Detect which cell encompasses the target text, then output its [x, y] center coordinate. 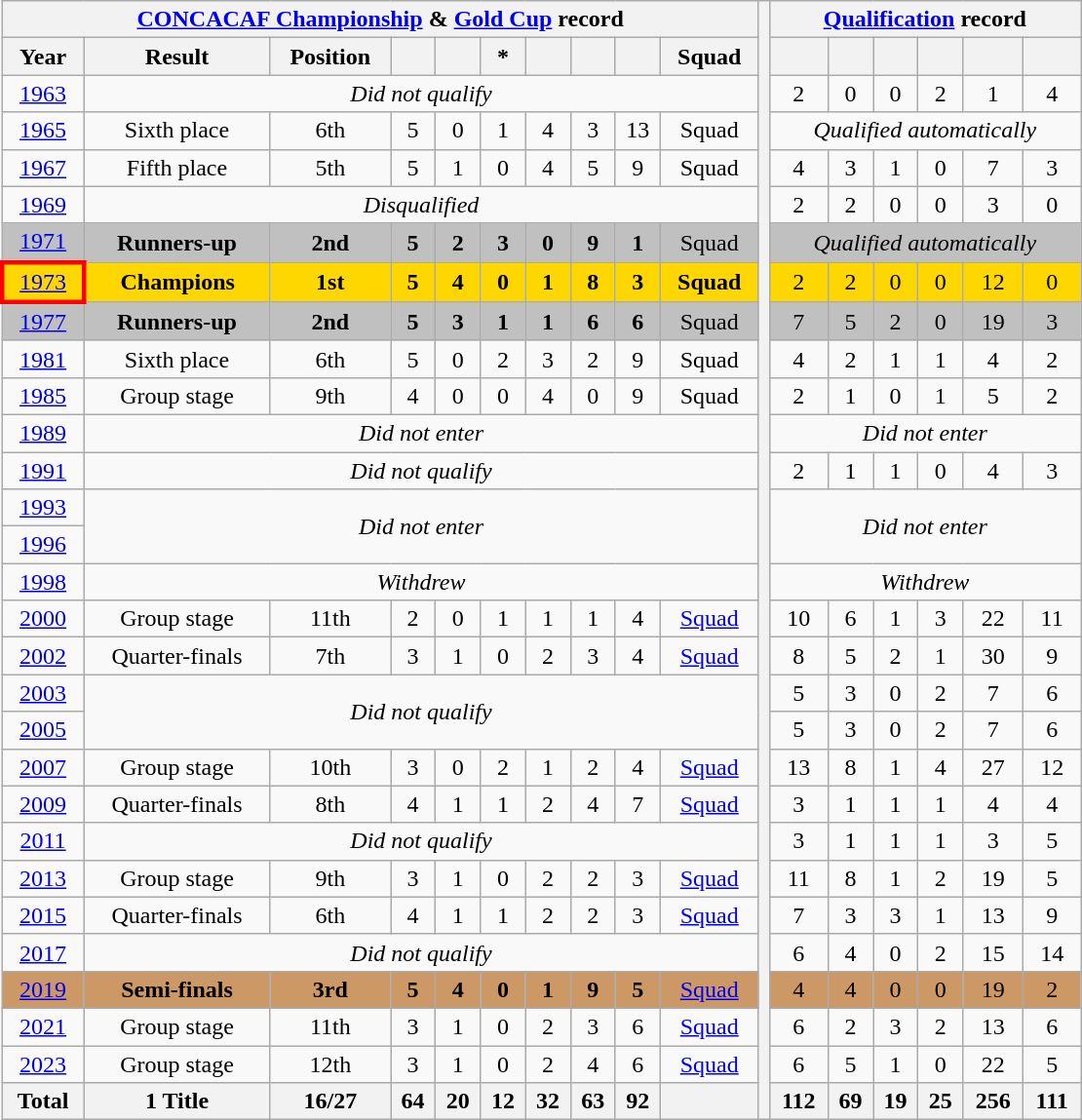
64 [413, 1101]
1991 [43, 471]
1985 [43, 396]
3rd [329, 989]
32 [548, 1101]
69 [850, 1101]
5th [329, 168]
1998 [43, 582]
1st [329, 283]
2000 [43, 619]
15 [993, 952]
2011 [43, 841]
2009 [43, 804]
2017 [43, 952]
2019 [43, 989]
1973 [43, 283]
* [503, 57]
92 [638, 1101]
Disqualified [421, 205]
2023 [43, 1063]
14 [1053, 952]
10 [798, 619]
1996 [43, 545]
1967 [43, 168]
63 [593, 1101]
Semi-finals [177, 989]
30 [993, 656]
Year [43, 57]
20 [458, 1101]
8th [329, 804]
1971 [43, 243]
27 [993, 767]
1977 [43, 322]
25 [941, 1101]
2003 [43, 693]
2013 [43, 878]
Champions [177, 283]
2005 [43, 730]
Position [329, 57]
1993 [43, 508]
2021 [43, 1026]
2002 [43, 656]
Qualification record [924, 19]
1989 [43, 433]
1963 [43, 94]
12th [329, 1063]
1965 [43, 131]
256 [993, 1101]
Result [177, 57]
Fifth place [177, 168]
CONCACAF Championship & Gold Cup record [380, 19]
16/27 [329, 1101]
10th [329, 767]
2007 [43, 767]
1981 [43, 359]
2015 [43, 915]
112 [798, 1101]
7th [329, 656]
1 Title [177, 1101]
Total [43, 1101]
1969 [43, 205]
111 [1053, 1101]
